Extract the [x, y] coordinate from the center of the cell holding the provided text.  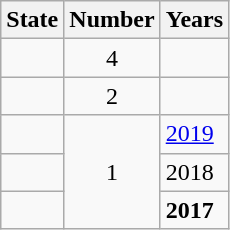
2017 [194, 210]
2 [112, 96]
Number [112, 20]
1 [112, 172]
4 [112, 58]
State [32, 20]
2018 [194, 172]
Years [194, 20]
2019 [194, 134]
